Output the (X, Y) coordinate of the center of the cell containing the given text.  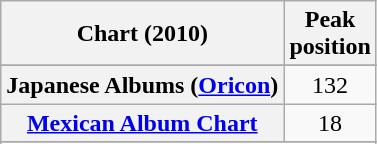
Peakposition (330, 34)
18 (330, 123)
Mexican Album Chart (142, 123)
Chart (2010) (142, 34)
132 (330, 85)
Japanese Albums (Oricon) (142, 85)
